Determine the (X, Y) coordinate at the center of the cell enclosing the given text.  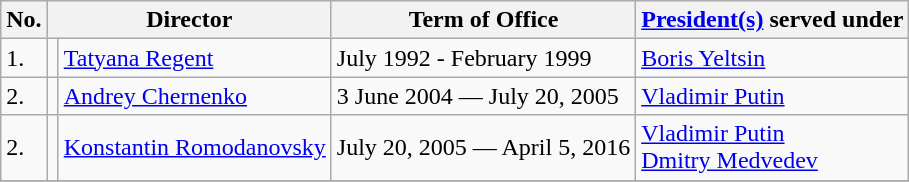
Vladimir Putin (772, 96)
President(s) served under (772, 20)
July 1992 - February 1999 (483, 58)
Andrey Chernenko (194, 96)
Director (189, 20)
Boris Yeltsin (772, 58)
July 20, 2005 — April 5, 2016 (483, 148)
1. (24, 58)
Tatyana Regent (194, 58)
Konstantin Romodanovsky (194, 148)
3 June 2004 — July 20, 2005 (483, 96)
Vladimir PutinDmitry Medvedev (772, 148)
No. (24, 20)
Term of Office (483, 20)
